For the text-containing cell, return its midpoint in (X, Y) coordinate format. 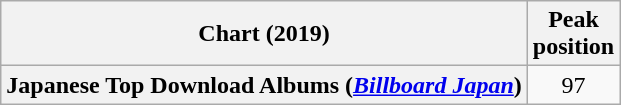
Peakposition (573, 34)
Chart (2019) (264, 34)
Japanese Top Download Albums (Billboard Japan) (264, 85)
97 (573, 85)
